Return the (X, Y) coordinate for the center point of the cell that contains the specified text.  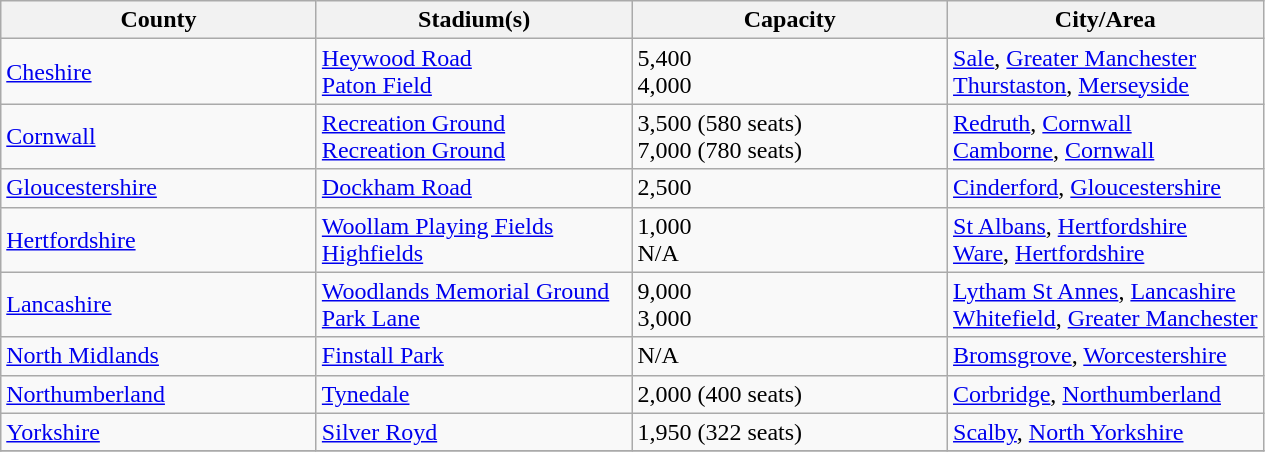
Capacity (790, 20)
Woodlands Memorial GroundPark Lane (474, 304)
Redruth, CornwallCamborne, Cornwall (1106, 136)
North Midlands (159, 356)
Dockham Road (474, 188)
Lytham St Annes, LancashireWhitefield, Greater Manchester (1106, 304)
City/Area (1106, 20)
Stadium(s) (474, 20)
3,500 (580 seats)7,000 (780 seats) (790, 136)
Cornwall (159, 136)
Heywood RoadPaton Field (474, 72)
N/A (790, 356)
2,000 (400 seats) (790, 394)
1,000N/A (790, 240)
Cinderford, Gloucestershire (1106, 188)
St Albans, HertfordshireWare, Hertfordshire (1106, 240)
Finstall Park (474, 356)
Corbridge, Northumberland (1106, 394)
1,950 (322 seats) (790, 432)
Silver Royd (474, 432)
Hertfordshire (159, 240)
Tynedale (474, 394)
Yorkshire (159, 432)
Woollam Playing FieldsHighfields (474, 240)
2,500 (790, 188)
County (159, 20)
Lancashire (159, 304)
Northumberland (159, 394)
Cheshire (159, 72)
Scalby, North Yorkshire (1106, 432)
Sale, Greater ManchesterThurstaston, Merseyside (1106, 72)
9,0003,000 (790, 304)
Bromsgrove, Worcestershire (1106, 356)
5,4004,000 (790, 72)
Gloucestershire (159, 188)
Recreation GroundRecreation Ground (474, 136)
